From the cell containing the given text, extract its center point as [x, y] coordinate. 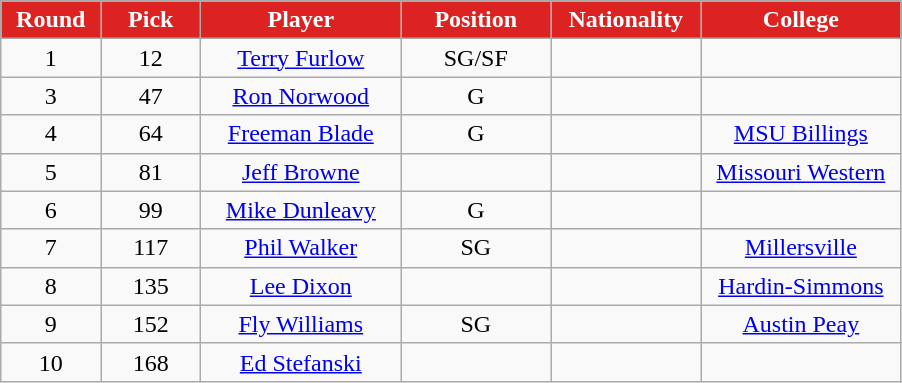
12 [151, 58]
Position [476, 20]
Freeman Blade [301, 134]
Pick [151, 20]
Phil Walker [301, 248]
Ron Norwood [301, 96]
4 [51, 134]
Millersville [801, 248]
College [801, 20]
MSU Billings [801, 134]
81 [151, 172]
Ed Stefanski [301, 362]
10 [51, 362]
Round [51, 20]
Mike Dunleavy [301, 210]
Hardin-Simmons [801, 286]
Austin Peay [801, 324]
3 [51, 96]
1 [51, 58]
SG/SF [476, 58]
7 [51, 248]
Player [301, 20]
64 [151, 134]
Fly Williams [301, 324]
9 [51, 324]
47 [151, 96]
Jeff Browne [301, 172]
6 [51, 210]
99 [151, 210]
Terry Furlow [301, 58]
Missouri Western [801, 172]
8 [51, 286]
Nationality [626, 20]
5 [51, 172]
152 [151, 324]
117 [151, 248]
168 [151, 362]
Lee Dixon [301, 286]
135 [151, 286]
